Locate the cell with the specified text and output its (X, Y) center coordinate. 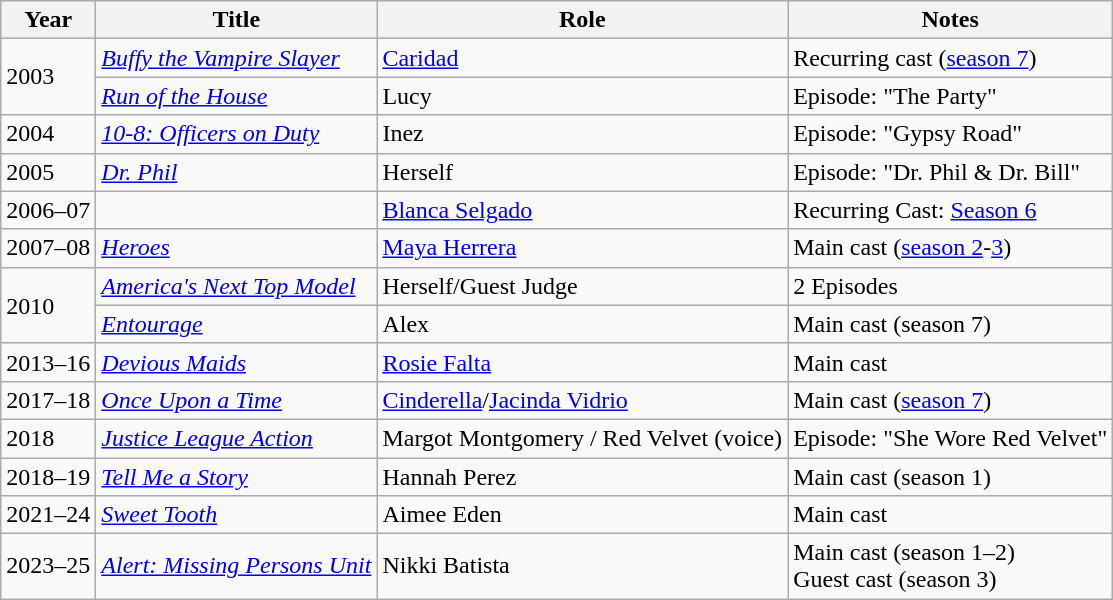
Hannah Perez (582, 477)
2007–08 (48, 248)
Lucy (582, 96)
Role (582, 20)
Recurring Cast: Season 6 (950, 210)
Nikki Batista (582, 566)
2010 (48, 305)
2017–18 (48, 400)
2018 (48, 438)
2013–16 (48, 362)
2 Episodes (950, 286)
Main cast (season 1) (950, 477)
2018–19 (48, 477)
Heroes (236, 248)
Tell Me a Story (236, 477)
2003 (48, 77)
Run of the House (236, 96)
Notes (950, 20)
Alert: Missing Persons Unit (236, 566)
Title (236, 20)
Herself/Guest Judge (582, 286)
Entourage (236, 324)
Episode: "Gypsy Road" (950, 134)
America's Next Top Model (236, 286)
Herself (582, 172)
2006–07 (48, 210)
Once Upon a Time (236, 400)
Recurring cast (season 7) (950, 58)
Devious Maids (236, 362)
Rosie Falta (582, 362)
2023–25 (48, 566)
2021–24 (48, 515)
Blanca Selgado (582, 210)
Alex (582, 324)
Dr. Phil (236, 172)
Inez (582, 134)
Sweet Tooth (236, 515)
2004 (48, 134)
Justice League Action (236, 438)
Main cast (season 1–2) Guest cast (season 3) (950, 566)
Year (48, 20)
Cinderella/Jacinda Vidrio (582, 400)
Aimee Eden (582, 515)
Episode: "Dr. Phil & Dr. Bill" (950, 172)
Episode: "The Party" (950, 96)
Buffy the Vampire Slayer (236, 58)
Margot Montgomery / Red Velvet (voice) (582, 438)
Episode: "She Wore Red Velvet" (950, 438)
Maya Herrera (582, 248)
Caridad (582, 58)
2005 (48, 172)
10-8: Officers on Duty (236, 134)
Main cast (season 2-3) (950, 248)
